Determine the [X, Y] coordinate at the center of the cell enclosing the given text.  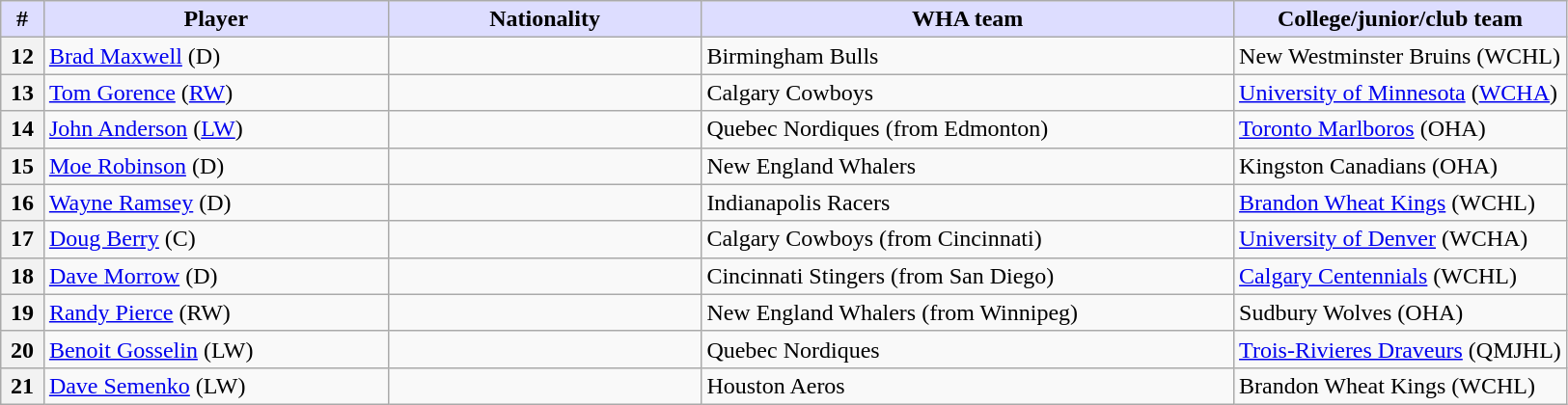
12 [23, 56]
Moe Robinson (D) [216, 166]
Toronto Marlboros (OHA) [1401, 129]
21 [23, 386]
Brad Maxwell (D) [216, 56]
Houston Aeros [968, 386]
Benoit Gosselin (LW) [216, 349]
Doug Berry (C) [216, 239]
Nationality [544, 19]
Indianapolis Racers [968, 202]
Calgary Centennials (WCHL) [1401, 276]
New England Whalers (from Winnipeg) [968, 312]
Birmingham Bulls [968, 56]
Dave Morrow (D) [216, 276]
Player [216, 19]
New Westminster Bruins (WCHL) [1401, 56]
14 [23, 129]
Quebec Nordiques [968, 349]
Tom Gorence (RW) [216, 93]
Calgary Cowboys (from Cincinnati) [968, 239]
University of Denver (WCHA) [1401, 239]
WHA team [968, 19]
New England Whalers [968, 166]
20 [23, 349]
John Anderson (LW) [216, 129]
Quebec Nordiques (from Edmonton) [968, 129]
15 [23, 166]
16 [23, 202]
Wayne Ramsey (D) [216, 202]
Cincinnati Stingers (from San Diego) [968, 276]
Calgary Cowboys [968, 93]
18 [23, 276]
# [23, 19]
Sudbury Wolves (OHA) [1401, 312]
University of Minnesota (WCHA) [1401, 93]
19 [23, 312]
College/junior/club team [1401, 19]
Dave Semenko (LW) [216, 386]
Trois-Rivieres Draveurs (QMJHL) [1401, 349]
Randy Pierce (RW) [216, 312]
17 [23, 239]
13 [23, 93]
Kingston Canadians (OHA) [1401, 166]
